Scan for the cell matching the given text and deliver its [x, y] coordinate at center. 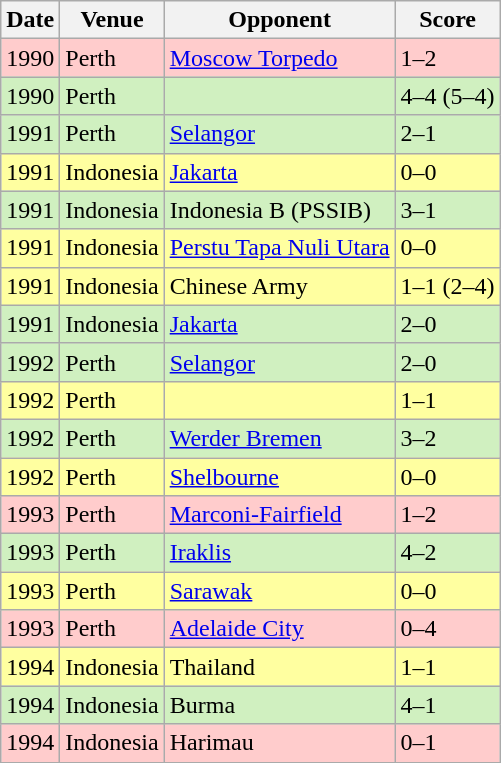
4–2 [448, 553]
Marconi-Fairfield [280, 515]
Burma [280, 705]
Shelbourne [280, 477]
Score [448, 20]
Sarawak [280, 591]
3–2 [448, 438]
0–4 [448, 629]
Chinese Army [280, 286]
3–1 [448, 210]
Opponent [280, 20]
Werder Bremen [280, 438]
Venue [112, 20]
4–4 (5–4) [448, 96]
4–1 [448, 705]
Harimau [280, 743]
Indonesia B (PSSIB) [280, 210]
Perstu Tapa Nuli Utara [280, 248]
Thailand [280, 667]
2–1 [448, 134]
Moscow Torpedo [280, 58]
Date [30, 20]
0–1 [448, 743]
Adelaide City [280, 629]
1–1 (2–4) [448, 286]
Iraklis [280, 553]
